Capture the cell that displays the provided text and extract its [x, y] central coordinate. 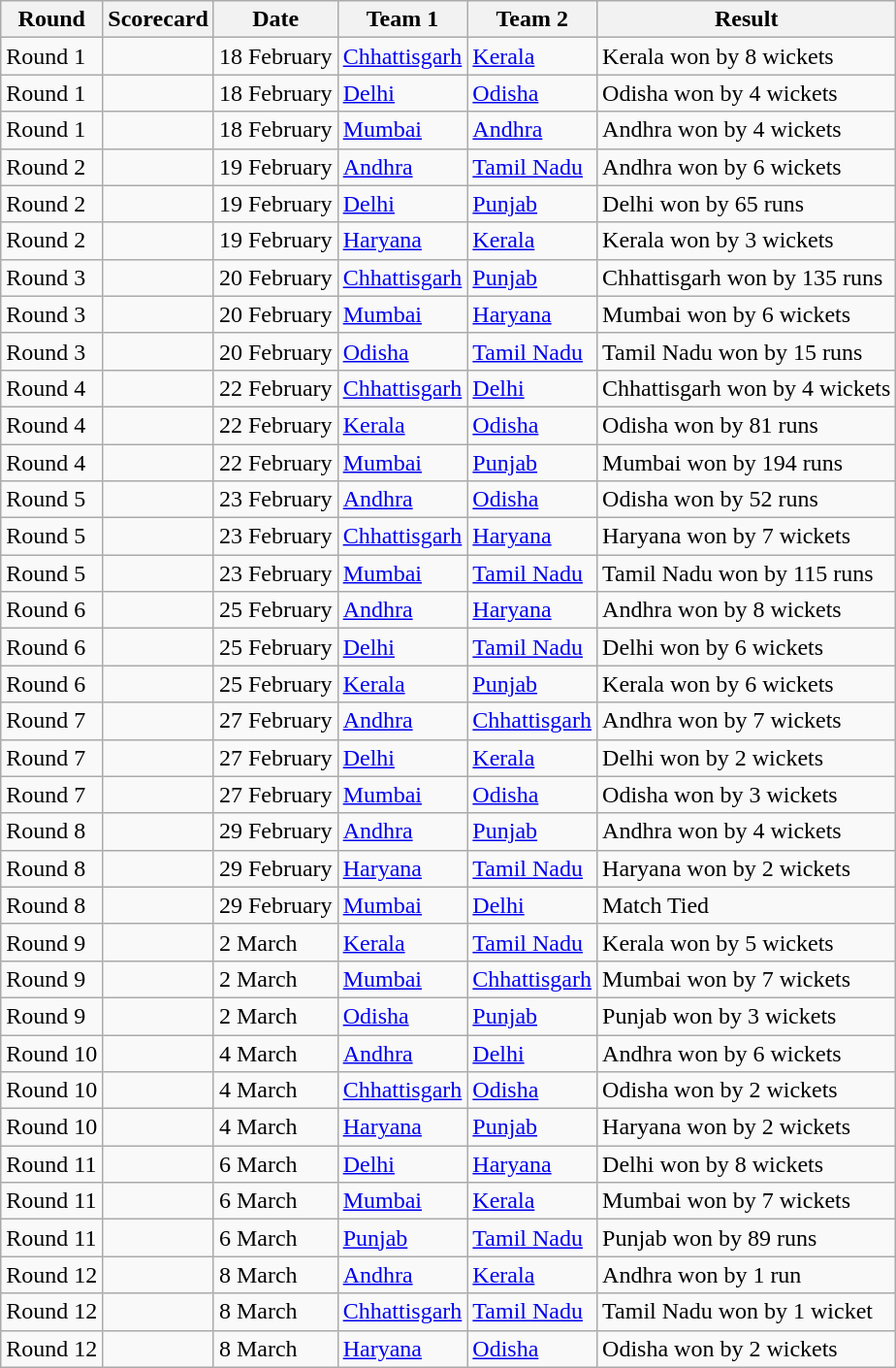
Round [52, 19]
Odisha won by 3 wickets [747, 795]
Scorecard [159, 19]
Kerala won by 6 wickets [747, 684]
Punjab won by 3 wickets [747, 1016]
Andhra won by 1 run [747, 1275]
Kerala won by 5 wickets [747, 942]
Result [747, 19]
Chhattisgarh won by 135 runs [747, 277]
Tamil Nadu won by 1 wicket [747, 1312]
Match Tied [747, 905]
Punjab won by 89 runs [747, 1238]
Odisha won by 4 wickets [747, 93]
Team 1 [402, 19]
Kerala won by 3 wickets [747, 241]
Odisha won by 81 runs [747, 425]
Tamil Nadu won by 115 runs [747, 573]
Team 2 [532, 19]
Delhi won by 65 runs [747, 204]
Kerala won by 8 wickets [747, 56]
Date [275, 19]
Tamil Nadu won by 15 runs [747, 351]
Haryana won by 7 wickets [747, 537]
Andhra won by 7 wickets [747, 721]
Delhi won by 8 wickets [747, 1164]
Odisha won by 52 runs [747, 500]
Mumbai won by 194 runs [747, 463]
Delhi won by 6 wickets [747, 647]
Delhi won by 2 wickets [747, 758]
Chhattisgarh won by 4 wickets [747, 388]
Andhra won by 8 wickets [747, 610]
Mumbai won by 6 wickets [747, 314]
